Return [x, y] of the center of cell containing provided text 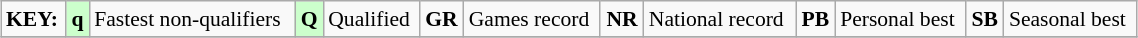
Qualified [371, 19]
q [78, 19]
GR [442, 19]
Personal best [900, 19]
PB [816, 19]
Games record [532, 19]
KEY: [34, 19]
SB [985, 19]
Q [309, 19]
NR [622, 19]
National record [720, 19]
Fastest non-qualifiers [192, 19]
Seasonal best [1070, 19]
